Capture the cell that displays the provided text and extract its (x, y) central coordinate. 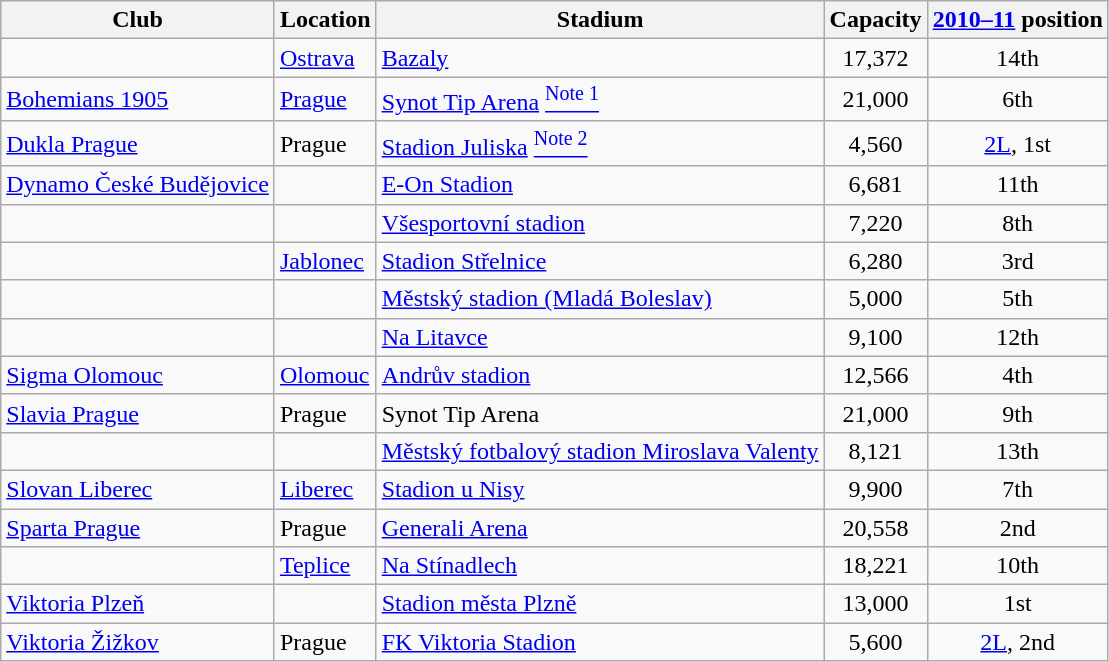
Generali Arena (600, 528)
12,566 (876, 375)
13,000 (876, 604)
Městský fotbalový stadion Miroslava Valenty (600, 451)
Bohemians 1905 (138, 100)
3rd (1018, 261)
7,220 (876, 223)
11th (1018, 185)
Všesportovní stadion (600, 223)
Olomouc (325, 375)
Slovan Liberec (138, 489)
Viktoria Žižkov (138, 642)
9,100 (876, 337)
Andrův stadion (600, 375)
8,121 (876, 451)
Stadion Juliska Note 2 (600, 144)
5,000 (876, 299)
Bazaly (600, 58)
Sparta Prague (138, 528)
6th (1018, 100)
4th (1018, 375)
8th (1018, 223)
2nd (1018, 528)
Slavia Prague (138, 413)
Stadion u Nisy (600, 489)
20,558 (876, 528)
Ostrava (325, 58)
6,681 (876, 185)
1st (1018, 604)
Stadion města Plzně (600, 604)
Liberec (325, 489)
Dynamo České Budějovice (138, 185)
Location (325, 20)
9,900 (876, 489)
Na Stínadlech (600, 566)
12th (1018, 337)
Městský stadion (Mladá Boleslav) (600, 299)
Stadion Střelnice (600, 261)
Dukla Prague (138, 144)
FK Viktoria Stadion (600, 642)
5,600 (876, 642)
4,560 (876, 144)
13th (1018, 451)
Synot Tip Arena Note 1 (600, 100)
6,280 (876, 261)
18,221 (876, 566)
2010–11 position (1018, 20)
Synot Tip Arena (600, 413)
7th (1018, 489)
E-On Stadion (600, 185)
Na Litavce (600, 337)
5th (1018, 299)
2L, 2nd (1018, 642)
Sigma Olomouc (138, 375)
Club (138, 20)
Capacity (876, 20)
14th (1018, 58)
9th (1018, 413)
Stadium (600, 20)
2L, 1st (1018, 144)
Teplice (325, 566)
17,372 (876, 58)
10th (1018, 566)
Viktoria Plzeň (138, 604)
Jablonec (325, 261)
